Extract the [X, Y] coordinate from the center of the cell holding the provided text.  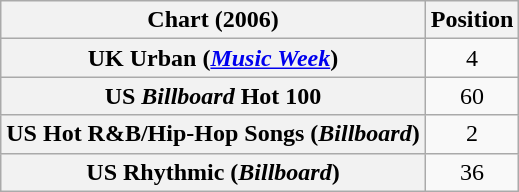
UK Urban (Music Week) [213, 58]
US Billboard Hot 100 [213, 96]
Position [472, 20]
US Hot R&B/Hip-Hop Songs (Billboard) [213, 134]
60 [472, 96]
4 [472, 58]
36 [472, 172]
2 [472, 134]
US Rhythmic (Billboard) [213, 172]
Chart (2006) [213, 20]
